Scan for the cell matching the given text and deliver its [X, Y] coordinate at center. 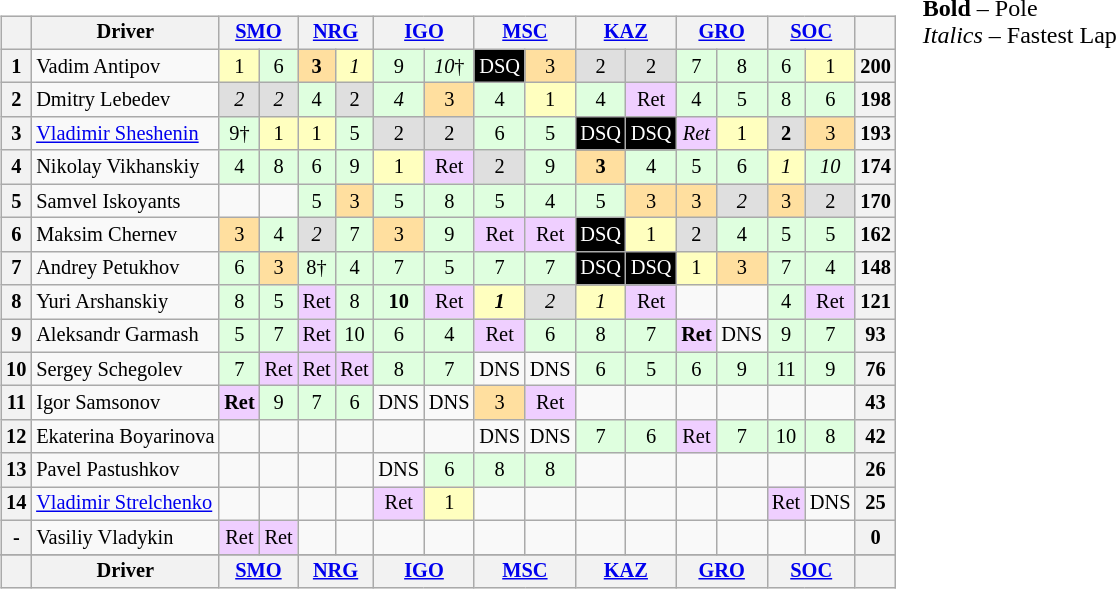
Dmitry Lebedev [125, 100]
174 [875, 167]
93 [875, 336]
8† [317, 268]
0 [875, 537]
42 [875, 437]
9† [239, 134]
Maksim Chernev [125, 235]
Pavel Pastushkov [125, 470]
13 [16, 470]
Vladimir Sheshenin [125, 134]
Vladimir Strelchenko [125, 504]
25 [875, 504]
Aleksandr Garmash [125, 336]
170 [875, 201]
Vadim Antipov [125, 66]
26 [875, 470]
162 [875, 235]
- [16, 537]
Igor Samsonov [125, 403]
76 [875, 369]
43 [875, 403]
Ekaterina Boyarinova [125, 437]
14 [16, 504]
Nikolay Vikhanskiy [125, 167]
198 [875, 100]
193 [875, 134]
Samvel Iskoyants [125, 201]
10† [449, 66]
148 [875, 268]
Vasiliy Vladykin [125, 537]
12 [16, 437]
121 [875, 302]
Sergey Schegolev [125, 369]
200 [875, 66]
Yuri Arshanskiy [125, 302]
Andrey Petukhov [125, 268]
